Search for the cell housing the specified text and yield its [x, y] center coordinate. 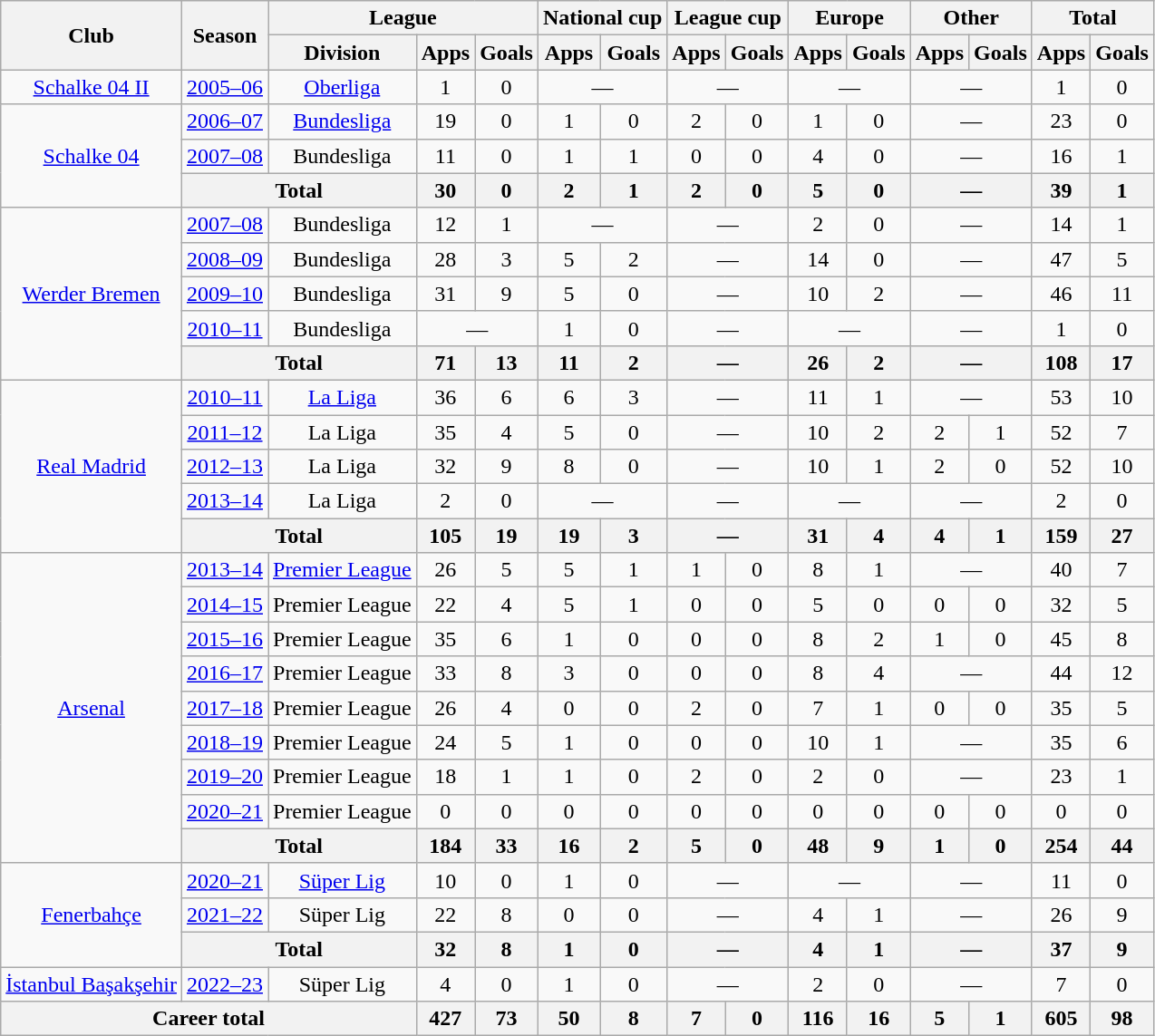
National cup [602, 18]
2008–09 [225, 259]
League cup [728, 18]
105 [445, 536]
Real Madrid [92, 466]
17 [1122, 363]
39 [1061, 190]
184 [445, 846]
73 [507, 1019]
50 [568, 1019]
36 [445, 397]
Division [343, 53]
Schalke 04 [92, 156]
98 [1122, 1019]
46 [1061, 294]
Other [971, 18]
108 [1061, 363]
116 [818, 1019]
2014–15 [225, 605]
League [403, 18]
Club [92, 35]
2011–12 [225, 432]
13 [507, 363]
Season [225, 35]
Fenerbahçe [92, 915]
2016–17 [225, 673]
2015–16 [225, 639]
Career total [209, 1019]
Werder Bremen [92, 294]
53 [1061, 397]
605 [1061, 1019]
18 [445, 777]
2005–06 [225, 87]
Europe [849, 18]
427 [445, 1019]
2022–23 [225, 983]
Oberliga [343, 87]
40 [1061, 570]
48 [818, 846]
27 [1122, 536]
254 [1061, 846]
2019–20 [225, 777]
47 [1061, 259]
45 [1061, 639]
71 [445, 363]
159 [1061, 536]
2006–07 [225, 121]
30 [445, 190]
2012–13 [225, 467]
37 [1061, 949]
2021–22 [225, 915]
Schalke 04 II [92, 87]
28 [445, 259]
Arsenal [92, 709]
24 [445, 742]
İstanbul Başakşehir [92, 983]
2017–18 [225, 708]
2009–10 [225, 294]
2018–19 [225, 742]
